Locate the cell with the specified text and output its [X, Y] center coordinate. 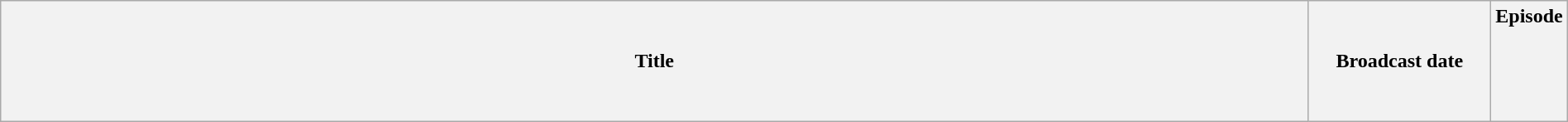
Broadcast date [1399, 61]
Episode [1529, 61]
Title [655, 61]
